From the cell containing the given text, extract its center point as (x, y) coordinate. 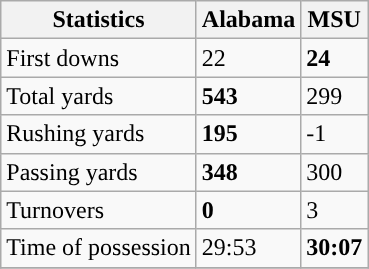
MSU (334, 20)
0 (248, 210)
Time of possession (99, 248)
Turnovers (99, 210)
300 (334, 172)
22 (248, 58)
Total yards (99, 96)
299 (334, 96)
-1 (334, 134)
29:53 (248, 248)
First downs (99, 58)
Alabama (248, 20)
Rushing yards (99, 134)
3 (334, 210)
Statistics (99, 20)
348 (248, 172)
543 (248, 96)
24 (334, 58)
30:07 (334, 248)
Passing yards (99, 172)
195 (248, 134)
